Return the (X, Y) coordinate for the center point of the cell that contains the specified text.  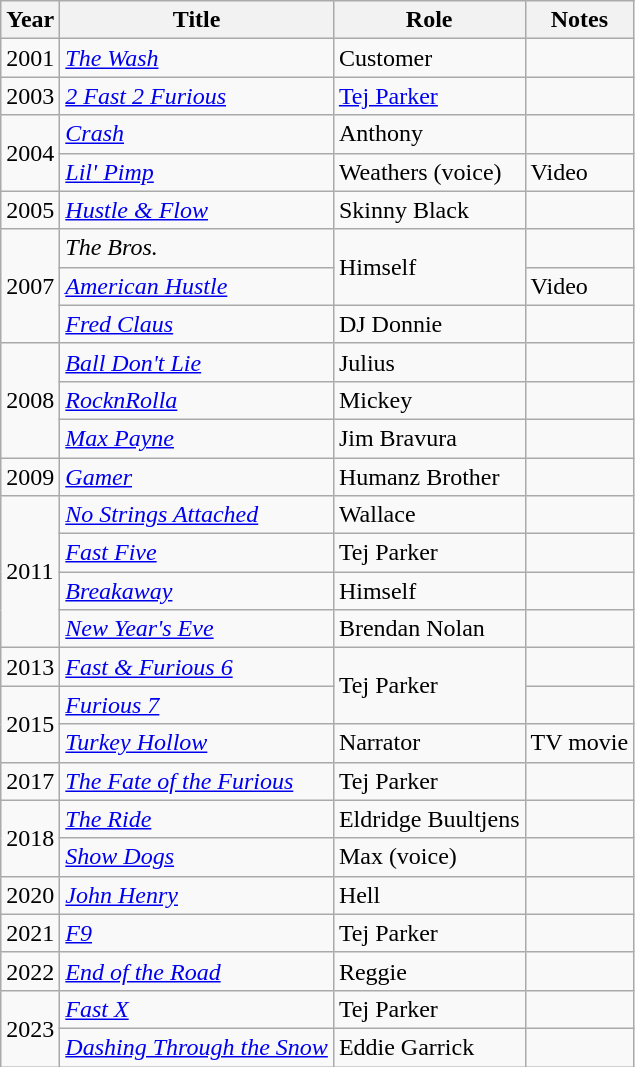
Dashing Through the Snow (197, 1047)
Crash (197, 134)
Furious 7 (197, 705)
Jim Bravura (429, 438)
RocknRolla (197, 400)
Gamer (197, 477)
Fred Claus (197, 324)
American Hustle (197, 286)
Max Payne (197, 438)
2021 (30, 933)
2017 (30, 781)
2004 (30, 153)
2003 (30, 96)
Anthony (429, 134)
2005 (30, 210)
2 Fast 2 Furious (197, 96)
Show Dogs (197, 857)
2001 (30, 58)
Hustle & Flow (197, 210)
No Strings Attached (197, 515)
DJ Donnie (429, 324)
TV movie (580, 743)
Brendan Nolan (429, 629)
Reggie (429, 971)
2009 (30, 477)
Weathers (voice) (429, 172)
Breakaway (197, 591)
The Ride (197, 819)
Fast & Furious 6 (197, 667)
Skinny Black (429, 210)
2018 (30, 838)
Notes (580, 20)
Customer (429, 58)
Fast X (197, 1009)
Role (429, 20)
Ball Don't Lie (197, 362)
The Wash (197, 58)
2008 (30, 400)
2022 (30, 971)
Hell (429, 895)
End of the Road (197, 971)
John Henry (197, 895)
2007 (30, 286)
New Year's Eve (197, 629)
Title (197, 20)
Wallace (429, 515)
The Fate of the Furious (197, 781)
The Bros. (197, 248)
2013 (30, 667)
2011 (30, 572)
2015 (30, 724)
Year (30, 20)
Eddie Garrick (429, 1047)
Mickey (429, 400)
Julius (429, 362)
2020 (30, 895)
Lil' Pimp (197, 172)
Narrator (429, 743)
Eldridge Buultjens (429, 819)
Humanz Brother (429, 477)
Turkey Hollow (197, 743)
Fast Five (197, 553)
F9 (197, 933)
Max (voice) (429, 857)
2023 (30, 1028)
